Extract the [x, y] coordinate from the center of the cell holding the provided text.  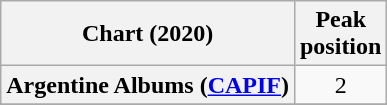
Argentine Albums (CAPIF) [148, 85]
Peakposition [340, 34]
2 [340, 85]
Chart (2020) [148, 34]
